Locate the cell with the specified text and output its [x, y] center coordinate. 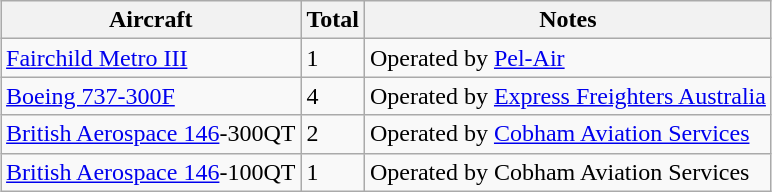
Notes [568, 20]
Total [333, 20]
British Aerospace 146-100QT [151, 172]
2 [333, 134]
Boeing 737-300F [151, 96]
Aircraft [151, 20]
4 [333, 96]
British Aerospace 146-300QT [151, 134]
Operated by Pel-Air [568, 58]
Fairchild Metro III [151, 58]
Operated by Express Freighters Australia [568, 96]
